Detect which cell encompasses the target text, then output its [X, Y] center coordinate. 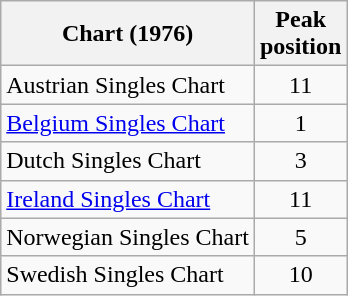
Peakposition [300, 34]
Ireland Singles Chart [128, 199]
Norwegian Singles Chart [128, 237]
Swedish Singles Chart [128, 275]
Dutch Singles Chart [128, 161]
Chart (1976) [128, 34]
1 [300, 123]
Austrian Singles Chart [128, 85]
Belgium Singles Chart [128, 123]
3 [300, 161]
10 [300, 275]
5 [300, 237]
